Provide the [X, Y] coordinate of the cell's center where the given text is located.  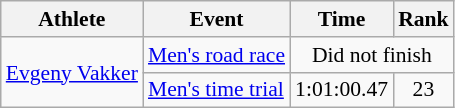
Men's time trial [216, 90]
1:01:00.47 [342, 90]
Time [342, 19]
Athlete [72, 19]
Evgeny Vakker [72, 72]
Rank [424, 19]
Event [216, 19]
Did not finish [372, 55]
Men's road race [216, 55]
23 [424, 90]
